Identify which cell holds the provided text, then report its (X, Y) central coordinate. 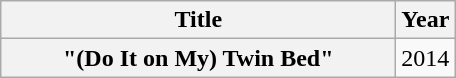
Title (198, 20)
Year (426, 20)
2014 (426, 58)
"(Do It on My) Twin Bed" (198, 58)
